Identify which cell holds the provided text, then report its [X, Y] central coordinate. 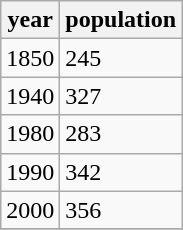
327 [121, 96]
1940 [30, 96]
1850 [30, 58]
356 [121, 210]
1980 [30, 134]
2000 [30, 210]
342 [121, 172]
283 [121, 134]
year [30, 20]
245 [121, 58]
1990 [30, 172]
population [121, 20]
